Pinpoint the cell where the given text exists, returning its [x, y] midpoint coordinate. 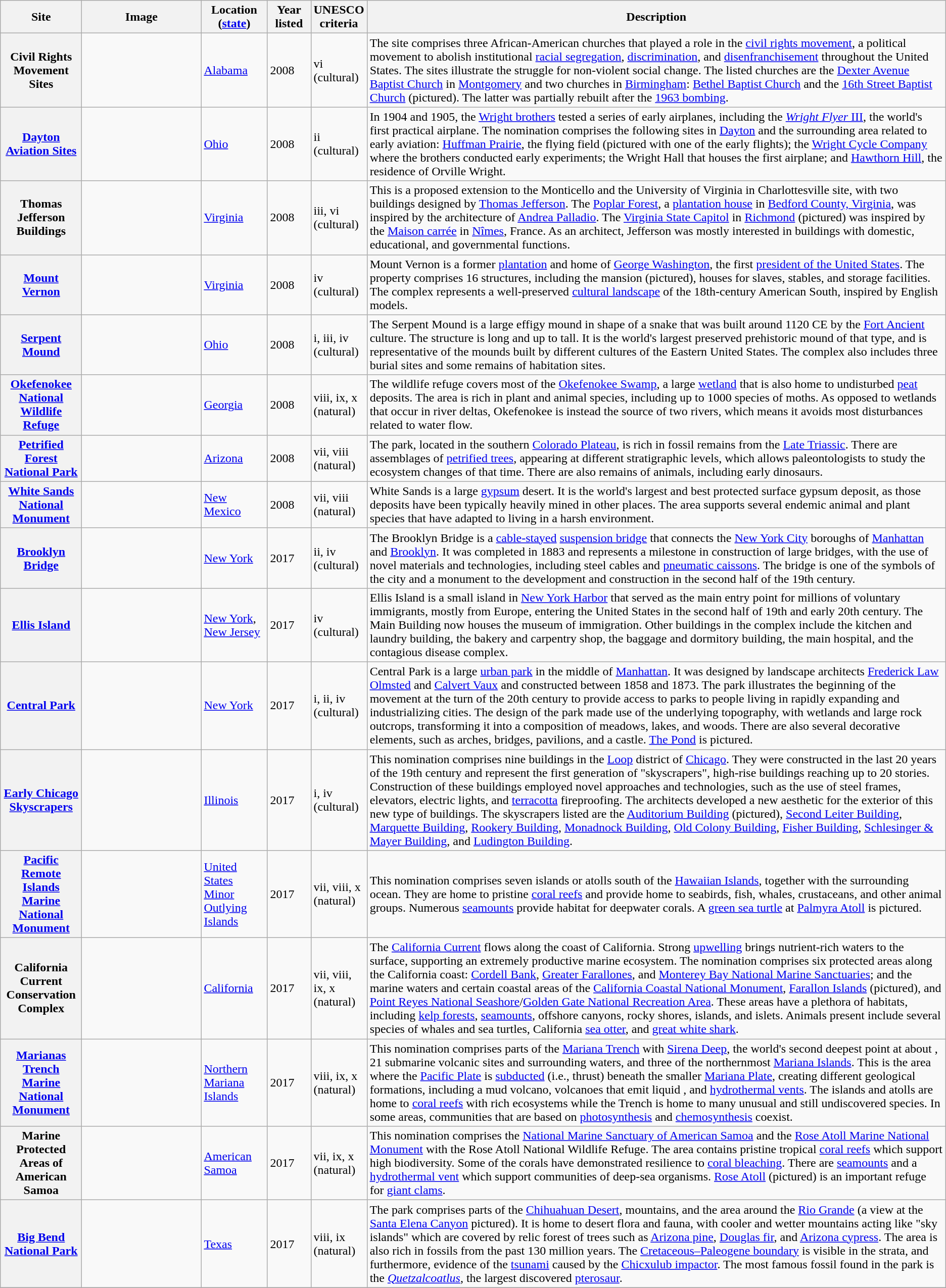
American Samoa [234, 1163]
United States Minor Outlying Islands [234, 894]
Okefenokee National Wildlife Refuge [41, 405]
iii, vi (cultural) [339, 218]
Description [656, 17]
vii, viii, x (natural) [339, 894]
Mount Vernon [41, 285]
Dayton Aviation Sites [41, 144]
Serpent Mound [41, 344]
New Mexico [234, 505]
Image [141, 17]
Big Bend National Park [41, 1244]
UNESCO criteria [339, 17]
vii, ix, x (natural) [339, 1163]
Ellis Island [41, 625]
Civil Rights Movement Sites [41, 70]
vi (cultural) [339, 70]
Petrified Forest National Park [41, 458]
Northern Mariana Islands [234, 1083]
viii, ix (natural) [339, 1244]
i, iv (cultural) [339, 800]
Marianas Trench Marine National Monument [41, 1083]
White Sands National Monument [41, 505]
Illinois [234, 800]
Thomas Jefferson Buildings [41, 218]
i, ii, iv (cultural) [339, 705]
Year listed [289, 17]
Pacific Remote Islands Marine National Monument [41, 894]
New York, New Jersey [234, 625]
Marine Protected Areas of American Samoa [41, 1163]
Central Park [41, 705]
i, iii, iv (cultural) [339, 344]
vii, viii, ix, x (natural) [339, 988]
California [234, 988]
California Current Conservation Complex [41, 988]
Alabama [234, 70]
ii (cultural) [339, 144]
Georgia [234, 405]
Arizona [234, 458]
ii, iv (cultural) [339, 558]
Brooklyn Bridge [41, 558]
Early Chicago Skyscrapers [41, 800]
Location (state) [234, 17]
Site [41, 17]
Texas [234, 1244]
